Extract the [X, Y] coordinate from the center of the cell holding the provided text.  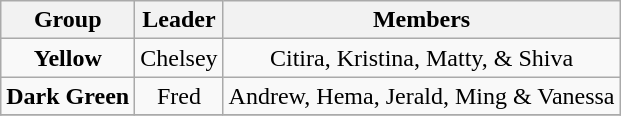
Dark Green [68, 96]
Chelsey [179, 58]
Fred [179, 96]
Group [68, 20]
Yellow [68, 58]
Andrew, Hema, Jerald, Ming & Vanessa [422, 96]
Leader [179, 20]
Citira, Kristina, Matty, & Shiva [422, 58]
Members [422, 20]
